Locate the cell with the specified text and output its (x, y) center coordinate. 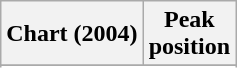
Chart (2004) (72, 34)
Peakposition (189, 34)
